From the cell containing the given text, extract its center point as [X, Y] coordinate. 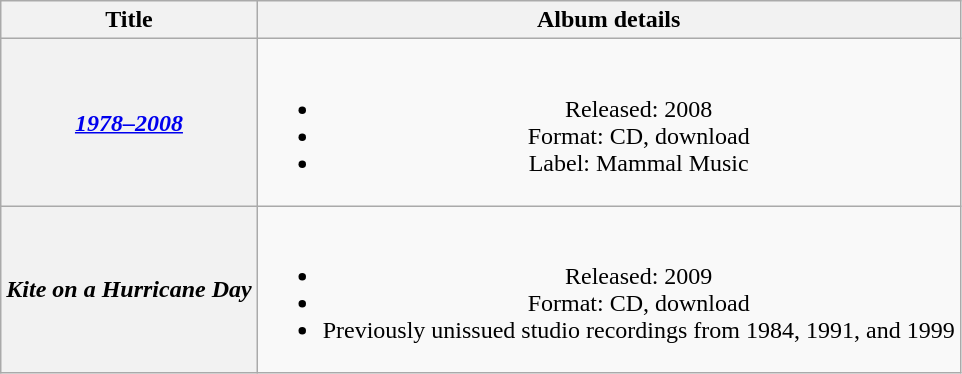
Kite on a Hurricane Day [129, 290]
1978–2008 [129, 122]
Title [129, 20]
Released: 2009Format: CD, downloadPreviously unissued studio recordings from 1984, 1991, and 1999 [608, 290]
Album details [608, 20]
Released: 2008Format: CD, downloadLabel: Mammal Music [608, 122]
